Provide the [x, y] coordinate of the cell's center where the given text is located.  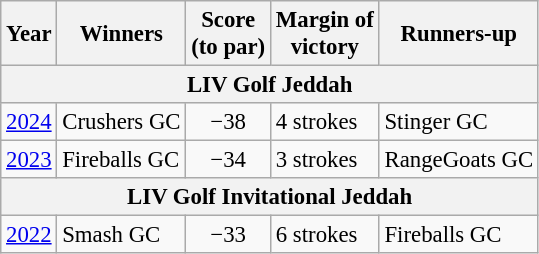
Runners-up [458, 34]
4 strokes [324, 122]
−33 [228, 235]
Stinger GC [458, 122]
−34 [228, 160]
2024 [29, 122]
Margin ofvictory [324, 34]
Crushers GC [122, 122]
3 strokes [324, 160]
Smash GC [122, 235]
2023 [29, 160]
Year [29, 34]
LIV Golf Invitational Jeddah [270, 197]
2022 [29, 235]
LIV Golf Jeddah [270, 85]
Winners [122, 34]
6 strokes [324, 235]
RangeGoats GC [458, 160]
Score(to par) [228, 34]
−38 [228, 122]
